Return [x, y] of the center of cell containing provided text 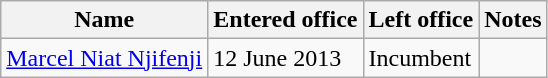
Name [104, 20]
Left office [421, 20]
Entered office [286, 20]
Marcel Niat Njifenji [104, 58]
Incumbent [421, 58]
12 June 2013 [286, 58]
Notes [513, 20]
